Extract the [x, y] coordinate from the center of the cell holding the provided text.  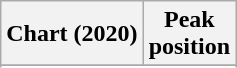
Chart (2020) [72, 34]
Peakposition [189, 34]
